For the text-containing cell, return its midpoint in [x, y] coordinate format. 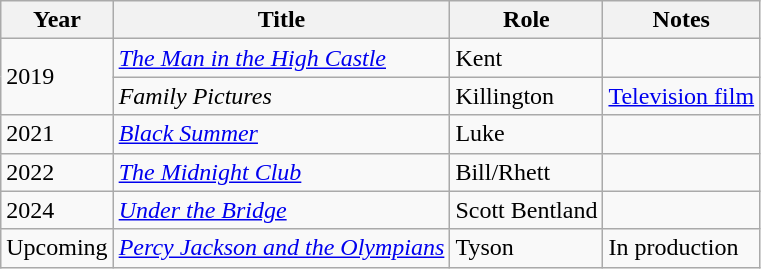
Black Summer [282, 134]
2024 [57, 210]
Scott Bentland [526, 210]
In production [682, 248]
Under the Bridge [282, 210]
Killington [526, 96]
Title [282, 20]
Year [57, 20]
Upcoming [57, 248]
Television film [682, 96]
Notes [682, 20]
2019 [57, 77]
2021 [57, 134]
Kent [526, 58]
Tyson [526, 248]
Bill/Rhett [526, 172]
Luke [526, 134]
Percy Jackson and the Olympians [282, 248]
The Midnight Club [282, 172]
The Man in the High Castle [282, 58]
Role [526, 20]
Family Pictures [282, 96]
2022 [57, 172]
